Determine the (x, y) coordinate at the center of the cell enclosing the given text.  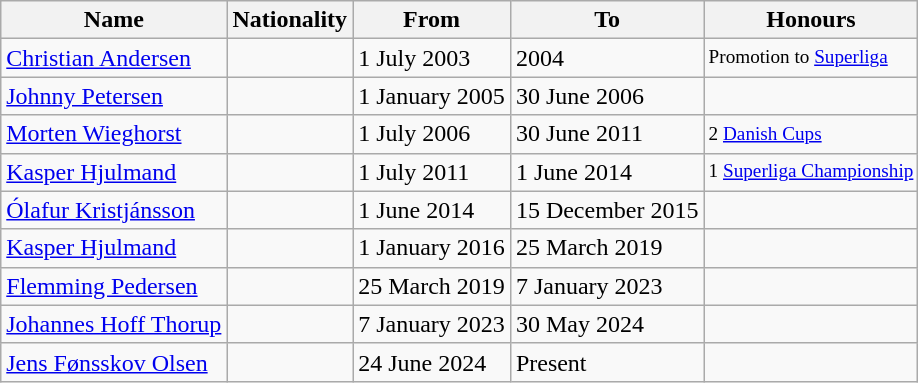
Morten Wieghorst (114, 134)
15 December 2015 (607, 210)
Honours (811, 20)
From (432, 20)
Flemming Pedersen (114, 286)
1 Superliga Championship (811, 172)
Johnny Petersen (114, 96)
1 July 2003 (432, 58)
Christian Andersen (114, 58)
30 May 2024 (607, 324)
1 July 2011 (432, 172)
Name (114, 20)
30 June 2011 (607, 134)
To (607, 20)
24 June 2024 (432, 362)
1 January 2005 (432, 96)
Jens Fønsskov Olsen (114, 362)
2004 (607, 58)
Ólafur Kristjánsson (114, 210)
Promotion to Superliga (811, 58)
30 June 2006 (607, 96)
1 January 2016 (432, 248)
2 Danish Cups (811, 134)
Nationality (290, 20)
Present (607, 362)
Johannes Hoff Thorup (114, 324)
1 July 2006 (432, 134)
